Extract the [X, Y] coordinate from the center of the cell holding the provided text.  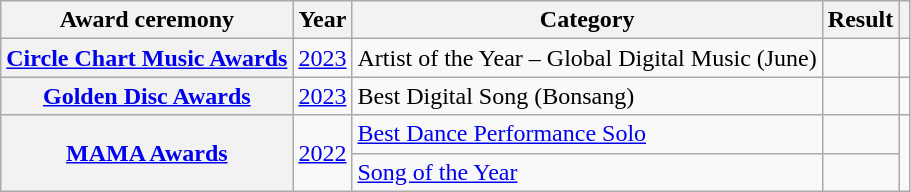
Circle Chart Music Awards [147, 58]
Best Digital Song (Bonsang) [587, 96]
Result [860, 20]
Golden Disc Awards [147, 96]
Song of the Year [587, 172]
MAMA Awards [147, 153]
Artist of the Year – Global Digital Music (June) [587, 58]
2022 [322, 153]
Year [322, 20]
Award ceremony [147, 20]
Category [587, 20]
Best Dance Performance Solo [587, 134]
